Output the (X, Y) coordinate of the center of the cell containing the given text.  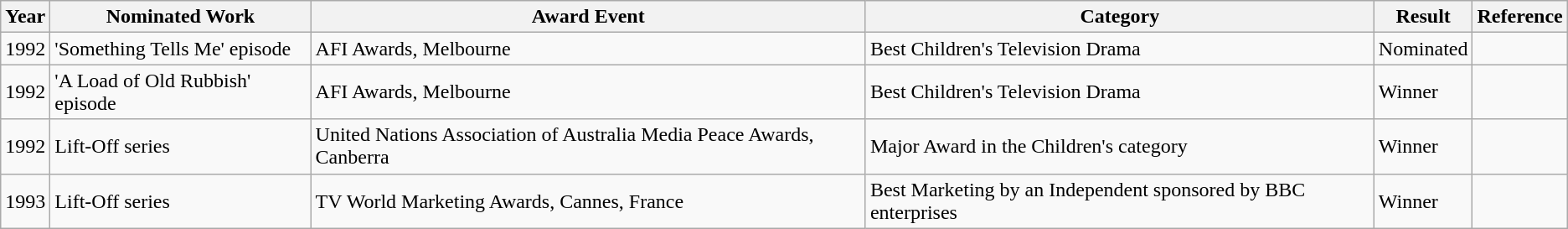
Year (25, 17)
Nominated Work (181, 17)
Reference (1519, 17)
United Nations Association of Australia Media Peace Awards, Canberra (588, 146)
Major Award in the Children's category (1119, 146)
Result (1423, 17)
Award Event (588, 17)
Best Marketing by an Independent sponsored by BBC enterprises (1119, 201)
Nominated (1423, 49)
TV World Marketing Awards, Cannes, France (588, 201)
Category (1119, 17)
1993 (25, 201)
'A Load of Old Rubbish' episode (181, 92)
'Something Tells Me' episode (181, 49)
